Find where the given text appears and provide that cell's center as [X, Y] coordinate. 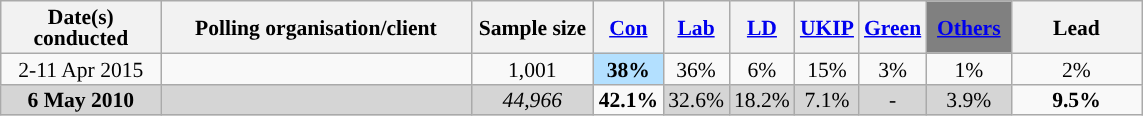
6% [762, 68]
Polling organisation/client [316, 27]
18.2% [762, 100]
15% [827, 68]
9.5% [1076, 100]
2-11 Apr 2015 [81, 68]
Green [892, 27]
1% [968, 68]
36% [696, 68]
LD [762, 27]
Lab [696, 27]
38% [628, 68]
Con [628, 27]
3.9% [968, 100]
Date(s)conducted [81, 27]
- [892, 100]
32.6% [696, 100]
Sample size [532, 27]
6 May 2010 [81, 100]
Lead [1076, 27]
3% [892, 68]
UKIP [827, 27]
Others [968, 27]
44,966 [532, 100]
42.1% [628, 100]
2% [1076, 68]
1,001 [532, 68]
7.1% [827, 100]
